Return the (x, y) coordinate for the center point of the cell that contains the specified text.  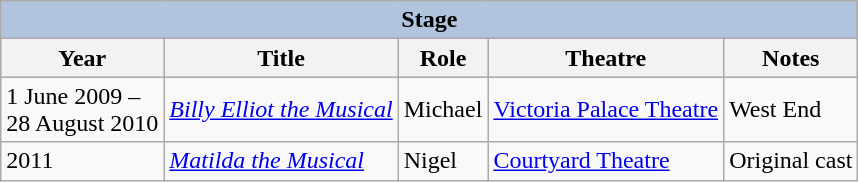
Victoria Palace Theatre (606, 110)
Year (82, 58)
West End (791, 110)
Matilda the Musical (281, 161)
Nigel (443, 161)
Billy Elliot the Musical (281, 110)
Courtyard Theatre (606, 161)
1 June 2009 – 28 August 2010 (82, 110)
Theatre (606, 58)
Title (281, 58)
Original cast (791, 161)
Michael (443, 110)
Notes (791, 58)
Stage (430, 20)
Role (443, 58)
2011 (82, 161)
